Return [x, y] of the center of cell containing provided text 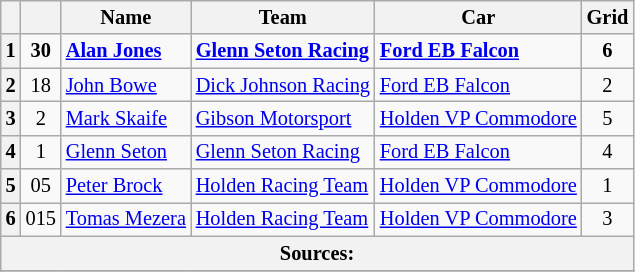
18 [41, 85]
Gibson Motorsport [283, 118]
Sources: [318, 253]
Peter Brock [126, 186]
015 [41, 219]
Glenn Seton [126, 152]
30 [41, 51]
05 [41, 186]
Car [478, 17]
Tomas Mezera [126, 219]
Alan Jones [126, 51]
Name [126, 17]
Dick Johnson Racing [283, 85]
John Bowe [126, 85]
Mark Skaife [126, 118]
Team [283, 17]
Grid [608, 17]
